Search for the cell housing the specified text and yield its [x, y] center coordinate. 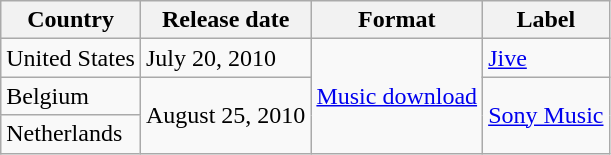
Release date [225, 20]
Country [71, 20]
Sony Music [546, 115]
Jive [546, 58]
Netherlands [71, 134]
United States [71, 58]
Label [546, 20]
July 20, 2010 [225, 58]
August 25, 2010 [225, 115]
Belgium [71, 96]
Format [397, 20]
Music download [397, 96]
